Detect which cell encompasses the target text, then output its [x, y] center coordinate. 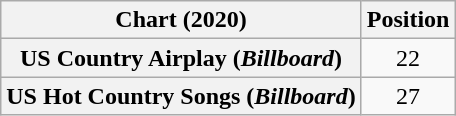
Chart (2020) [181, 20]
Position [408, 20]
US Country Airplay (Billboard) [181, 58]
27 [408, 96]
US Hot Country Songs (Billboard) [181, 96]
22 [408, 58]
